Pinpoint the cell where the given text exists, returning its (x, y) midpoint coordinate. 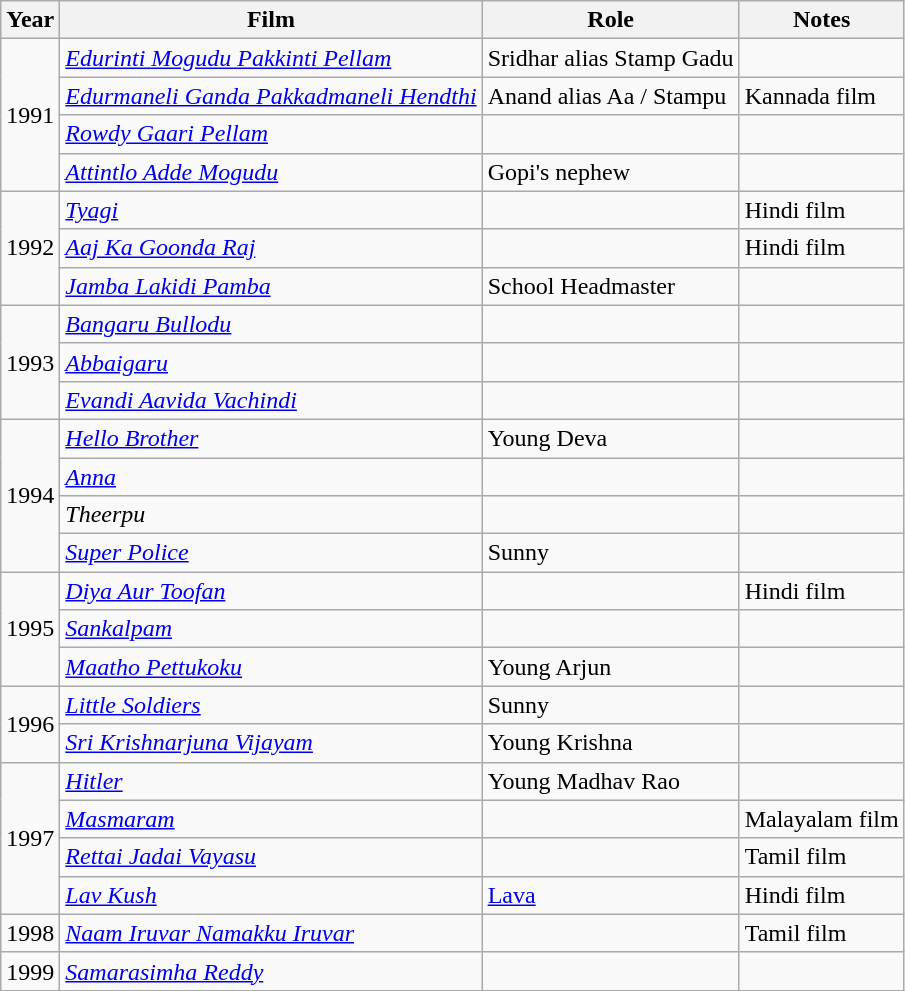
Rettai Jadai Vayasu (271, 857)
Maatho Pettukoku (271, 667)
Little Soldiers (271, 705)
Anna (271, 477)
Sridhar alias Stamp Gadu (610, 58)
Rowdy Gaari Pellam (271, 134)
Super Police (271, 553)
Young Arjun (610, 667)
1995 (30, 629)
Evandi Aavida Vachindi (271, 400)
Lava (610, 895)
Kannada film (822, 96)
1997 (30, 838)
1996 (30, 724)
Naam Iruvar Namakku Iruvar (271, 933)
Young Krishna (610, 743)
Edurmaneli Ganda Pakkadmaneli Hendthi (271, 96)
Sankalpam (271, 629)
Young Deva (610, 438)
Film (271, 20)
Bangaru Bullodu (271, 324)
1998 (30, 933)
Sri Krishnarjuna Vijayam (271, 743)
Diya Aur Toofan (271, 591)
Lav Kush (271, 895)
Young Madhav Rao (610, 781)
1993 (30, 362)
Abbaigaru (271, 362)
Tyagi (271, 210)
Theerpu (271, 515)
Hitler (271, 781)
1999 (30, 971)
Year (30, 20)
1992 (30, 248)
School Headmaster (610, 286)
1991 (30, 115)
Hello Brother (271, 438)
Edurinti Mogudu Pakkinti Pellam (271, 58)
Gopi's nephew (610, 172)
Malayalam film (822, 819)
Notes (822, 20)
Jamba Lakidi Pamba (271, 286)
Role (610, 20)
1994 (30, 495)
Anand alias Aa / Stampu (610, 96)
Aaj Ka Goonda Raj (271, 248)
Masmaram (271, 819)
Samarasimha Reddy (271, 971)
Attintlo Adde Mogudu (271, 172)
